Find where the given text appears and provide that cell's center as [X, Y] coordinate. 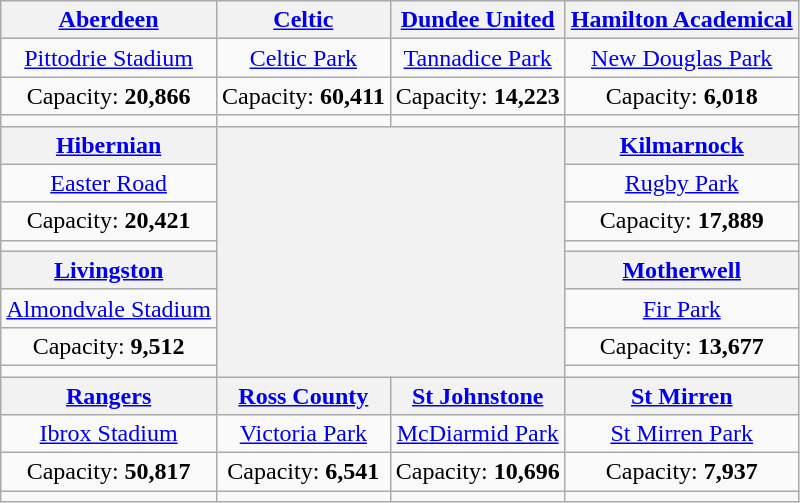
Aberdeen [109, 20]
Capacity: 7,937 [682, 472]
Rangers [109, 395]
Capacity: 17,889 [682, 221]
Capacity: 60,411 [303, 96]
Livingston [109, 270]
New Douglas Park [682, 58]
Pittodrie Stadium [109, 58]
Capacity: 50,817 [109, 472]
Easter Road [109, 183]
St Johnstone [478, 395]
Capacity: 20,421 [109, 221]
Capacity: 6,018 [682, 96]
Fir Park [682, 308]
Capacity: 9,512 [109, 346]
Tannadice Park [478, 58]
Victoria Park [303, 434]
Motherwell [682, 270]
Celtic Park [303, 58]
Rugby Park [682, 183]
Kilmarnock [682, 145]
Ibrox Stadium [109, 434]
Dundee United [478, 20]
Capacity: 10,696 [478, 472]
Almondvale Stadium [109, 308]
Hibernian [109, 145]
Capacity: 20,866 [109, 96]
Capacity: 6,541 [303, 472]
Hamilton Academical [682, 20]
Capacity: 14,223 [478, 96]
McDiarmid Park [478, 434]
St Mirren [682, 395]
Celtic [303, 20]
St Mirren Park [682, 434]
Ross County [303, 395]
Capacity: 13,677 [682, 346]
